Locate the cell with the specified text and output its (x, y) center coordinate. 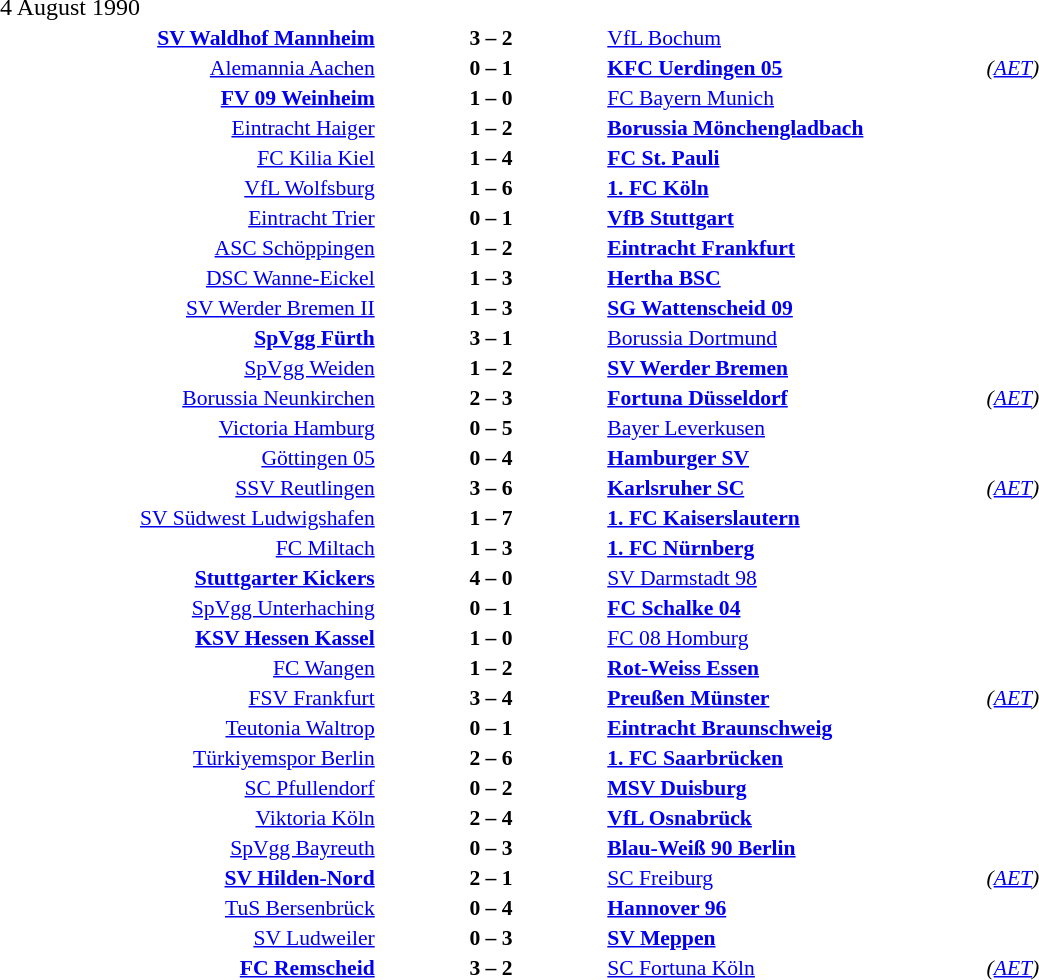
Eintracht Braunschweig (795, 728)
Eintracht Frankfurt (795, 248)
1 – 7 (492, 518)
Preußen Münster (795, 698)
Hertha BSC (795, 278)
Karlsruher SC (795, 488)
MSV Duisburg (795, 788)
SV Meppen (795, 938)
2 – 6 (492, 758)
SG Wattenscheid 09 (795, 308)
2 – 3 (492, 398)
1. FC Nürnberg (795, 548)
SC Freiburg (795, 878)
2 – 4 (492, 818)
Borussia Mönchengladbach (795, 128)
FC 08 Homburg (795, 638)
1 – 6 (492, 188)
4 – 0 (492, 578)
FC St. Pauli (795, 158)
Hannover 96 (795, 908)
SV Werder Bremen (795, 368)
SV Darmstadt 98 (795, 578)
VfB Stuttgart (795, 218)
Blau-Weiß 90 Berlin (795, 848)
3 – 6 (492, 488)
Rot-Weiss Essen (795, 668)
0 – 2 (492, 788)
Hamburger SV (795, 458)
0 – 5 (492, 428)
3 – 2 (492, 38)
2 – 1 (492, 878)
FC Schalke 04 (795, 608)
VfL Bochum (795, 38)
FC Bayern Munich (795, 98)
1. FC Kaiserslautern (795, 518)
3 – 4 (492, 698)
Fortuna Düsseldorf (795, 398)
1. FC Saarbrücken (795, 758)
1. FC Köln (795, 188)
VfL Osnabrück (795, 818)
Borussia Dortmund (795, 338)
Bayer Leverkusen (795, 428)
1 – 4 (492, 158)
3 – 1 (492, 338)
KFC Uerdingen 05 (795, 68)
